Return (x, y) of the center of cell containing provided text 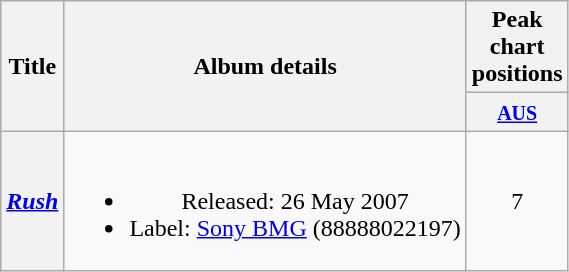
7 (517, 201)
Title (32, 66)
Rush (32, 201)
Peak chart positions (517, 47)
Released: 26 May 2007Label: Sony BMG (88888022197) (265, 201)
Album details (265, 66)
AUS (517, 112)
